Detect which cell encompasses the target text, then output its (X, Y) center coordinate. 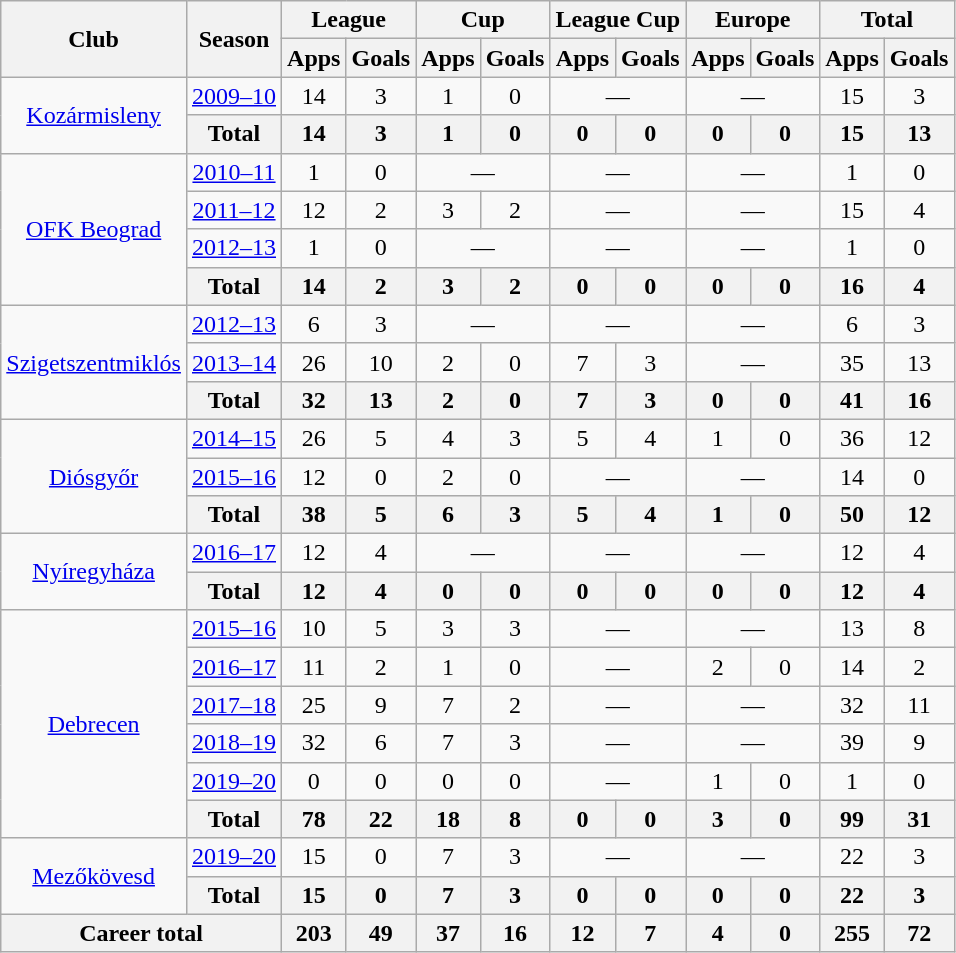
39 (852, 743)
2011–12 (234, 210)
2009–10 (234, 96)
Season (234, 39)
50 (852, 515)
38 (314, 515)
35 (852, 362)
41 (852, 400)
2010–11 (234, 172)
Nyíregyháza (94, 572)
203 (314, 933)
Kozármisleny (94, 115)
72 (919, 933)
OFK Beograd (94, 229)
2017–18 (234, 705)
18 (448, 819)
League (349, 20)
League Cup (618, 20)
2013–14 (234, 362)
78 (314, 819)
25 (314, 705)
255 (852, 933)
Szigetszentmiklós (94, 362)
99 (852, 819)
Cup (483, 20)
Career total (142, 933)
Club (94, 39)
2018–19 (234, 743)
37 (448, 933)
2014–15 (234, 438)
Mezőkövesd (94, 876)
36 (852, 438)
Diósgyőr (94, 476)
31 (919, 819)
Europe (753, 20)
Debrecen (94, 724)
49 (381, 933)
